For the text-containing cell, return its midpoint in [x, y] coordinate format. 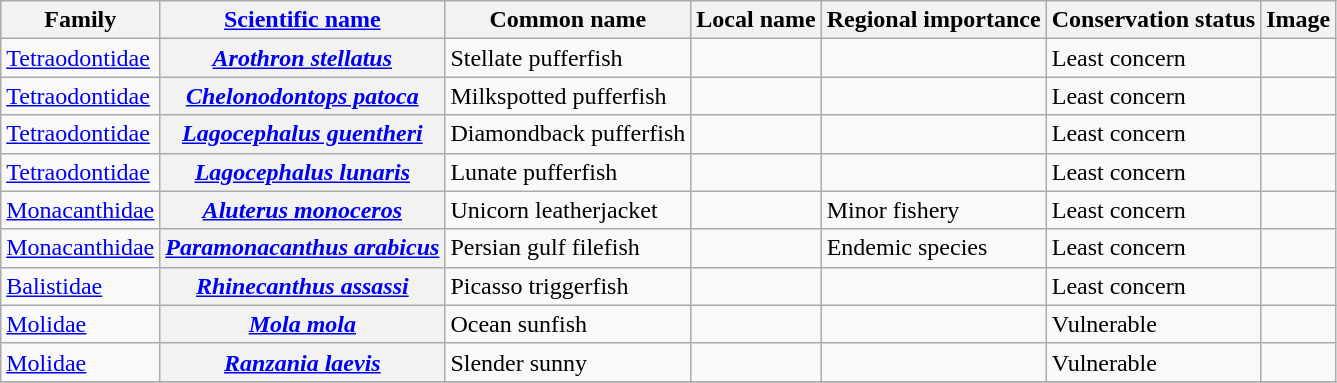
Lunate pufferfish [568, 172]
Picasso triggerfish [568, 286]
Ranzania laevis [302, 362]
Image [1298, 20]
Diamondback pufferfish [568, 134]
Milkspotted pufferfish [568, 96]
Persian gulf filefish [568, 248]
Ocean sunfish [568, 324]
Unicorn leatherjacket [568, 210]
Family [80, 20]
Arothron stellatus [302, 58]
Chelonodontops patoca [302, 96]
Minor fishery [934, 210]
Mola mola [302, 324]
Scientific name [302, 20]
Lagocephalus lunaris [302, 172]
Local name [756, 20]
Regional importance [934, 20]
Balistidae [80, 286]
Aluterus monoceros [302, 210]
Endemic species [934, 248]
Lagocephalus guentheri [302, 134]
Conservation status [1153, 20]
Stellate pufferfish [568, 58]
Paramonacanthus arabicus [302, 248]
Common name [568, 20]
Rhinecanthus assassi [302, 286]
Slender sunny [568, 362]
